For the text-containing cell, return its midpoint in [X, Y] coordinate format. 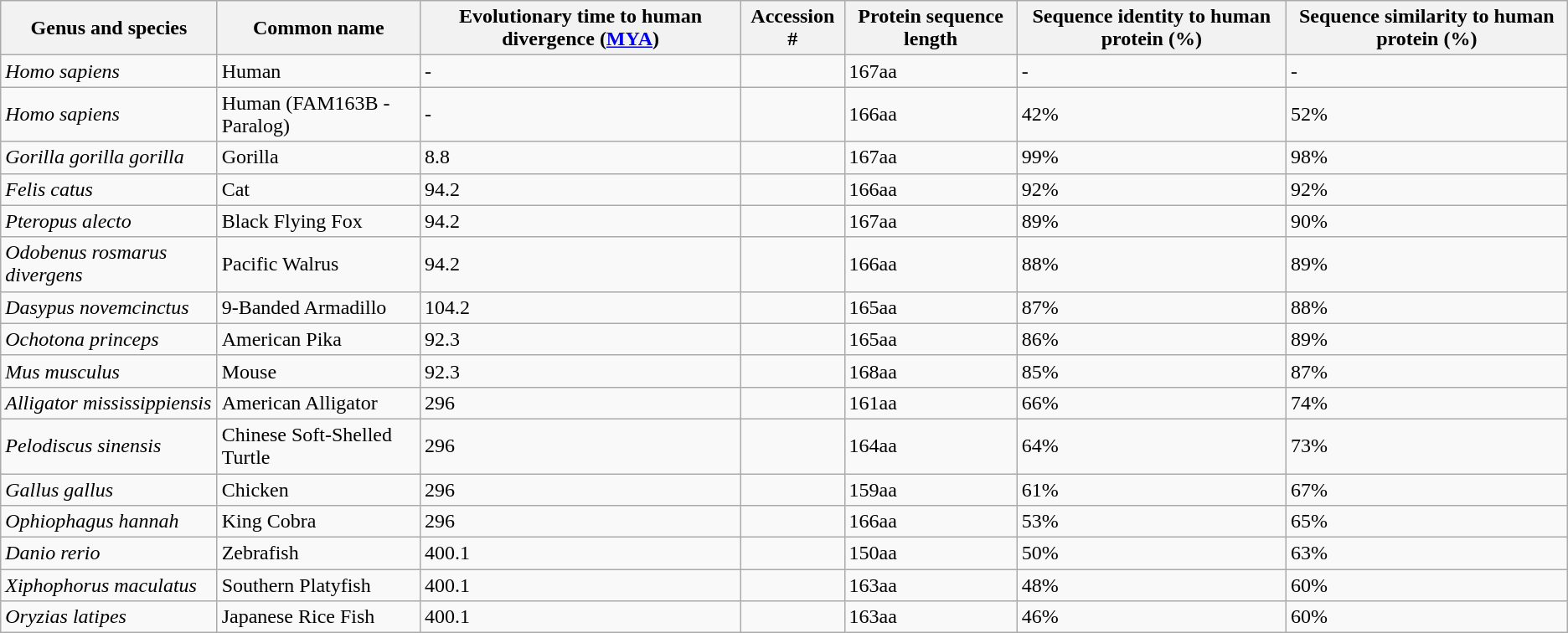
150aa [931, 553]
Pteropus alecto [109, 221]
Alligator mississippiensis [109, 403]
Mouse [318, 371]
Cat [318, 189]
168aa [931, 371]
Ochotona princeps [109, 339]
48% [1151, 585]
Human [318, 71]
Gorilla gorilla gorilla [109, 157]
Pacific Walrus [318, 265]
Dasypus novemcinctus [109, 307]
Odobenus rosmarus divergens [109, 265]
Chinese Soft-Shelled Turtle [318, 445]
King Cobra [318, 522]
8.8 [581, 157]
164aa [931, 445]
161aa [931, 403]
Mus musculus [109, 371]
Xiphophorus maculatus [109, 585]
Sequence identity to human protein (%) [1151, 28]
67% [1426, 490]
Oryzias latipes [109, 617]
Gorilla [318, 157]
85% [1151, 371]
65% [1426, 522]
73% [1426, 445]
American Alligator [318, 403]
104.2 [581, 307]
Gallus gallus [109, 490]
Chicken [318, 490]
Evolutionary time to human divergence (MYA) [581, 28]
52% [1426, 114]
61% [1151, 490]
46% [1151, 617]
Accession # [792, 28]
Black Flying Fox [318, 221]
159aa [931, 490]
Danio rerio [109, 553]
Southern Platyfish [318, 585]
9-Banded Armadillo [318, 307]
American Pika [318, 339]
Common name [318, 28]
Human (FAM163B - Paralog) [318, 114]
50% [1151, 553]
Protein sequence length [931, 28]
Genus and species [109, 28]
90% [1426, 221]
Zebrafish [318, 553]
99% [1151, 157]
Pelodiscus sinensis [109, 445]
Ophiophagus hannah [109, 522]
53% [1151, 522]
Sequence similarity to human protein (%) [1426, 28]
98% [1426, 157]
74% [1426, 403]
Japanese Rice Fish [318, 617]
66% [1151, 403]
42% [1151, 114]
86% [1151, 339]
Felis catus [109, 189]
63% [1426, 553]
64% [1151, 445]
